Search for the cell housing the specified text and yield its (X, Y) center coordinate. 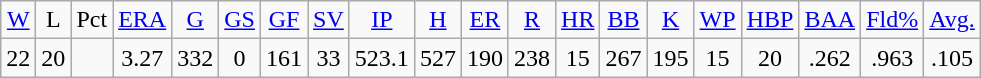
ERA (142, 20)
332 (196, 58)
HBP (770, 20)
Pct (92, 20)
.105 (952, 58)
HR (578, 20)
H (438, 20)
W (18, 20)
267 (624, 58)
ER (484, 20)
Avg. (952, 20)
33 (329, 58)
527 (438, 58)
L (54, 20)
IP (382, 20)
0 (240, 58)
238 (532, 58)
161 (284, 58)
R (532, 20)
22 (18, 58)
3.27 (142, 58)
BB (624, 20)
195 (670, 58)
190 (484, 58)
.262 (830, 58)
K (670, 20)
523.1 (382, 58)
G (196, 20)
GF (284, 20)
BAA (830, 20)
GS (240, 20)
.963 (892, 58)
WP (718, 20)
SV (329, 20)
Fld% (892, 20)
